Extract the [X, Y] coordinate from the center of the cell holding the provided text.  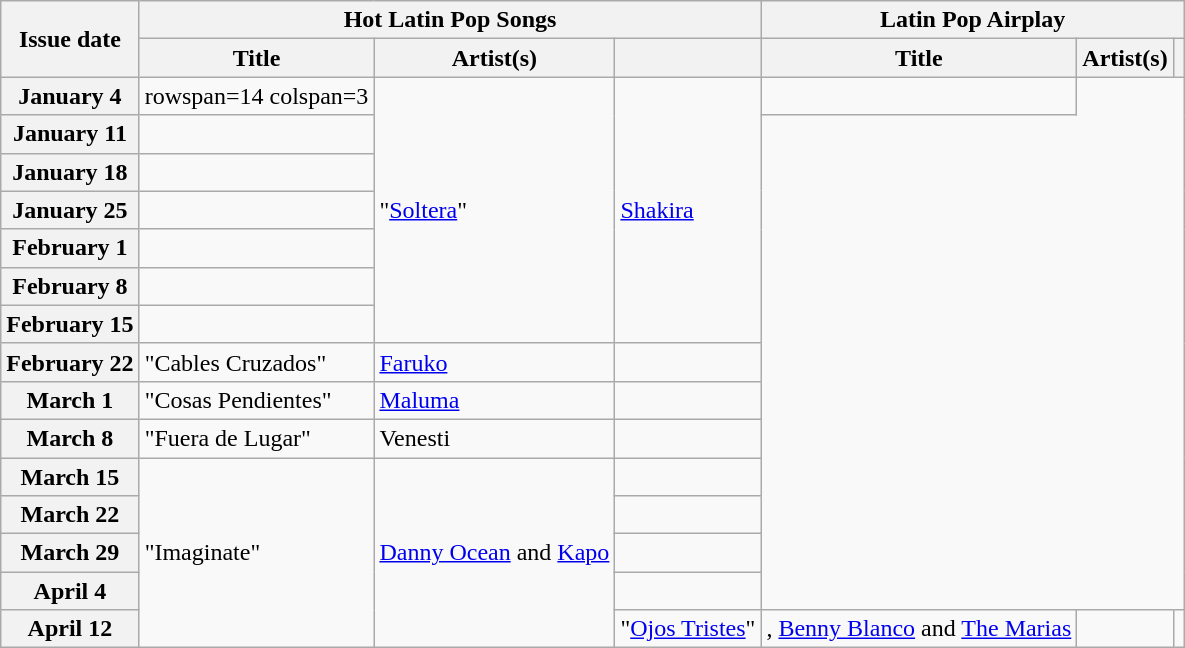
February 22 [70, 362]
Issue date [70, 39]
January 18 [70, 172]
Hot Latin Pop Songs [450, 20]
"Fuera de Lugar" [256, 438]
, Benny Blanco and The Marias [919, 629]
March 22 [70, 515]
Venesti [494, 438]
January 4 [70, 96]
Faruko [494, 362]
January 11 [70, 134]
rowspan=14 colspan=3 [256, 96]
February 1 [70, 248]
March 29 [70, 553]
February 8 [70, 286]
"Cosas Pendientes" [256, 400]
April 4 [70, 591]
Maluma [494, 400]
"Ojos Tristes" [688, 629]
April 12 [70, 629]
January 25 [70, 210]
March 1 [70, 400]
February 15 [70, 324]
"Cables Cruzados" [256, 362]
"Imaginate" [256, 553]
March 15 [70, 477]
Latin Pop Airplay [972, 20]
Danny Ocean and Kapo [494, 553]
March 8 [70, 438]
Shakira [688, 210]
"Soltera" [494, 210]
